Determine the [X, Y] coordinate at the center of the cell enclosing the given text.  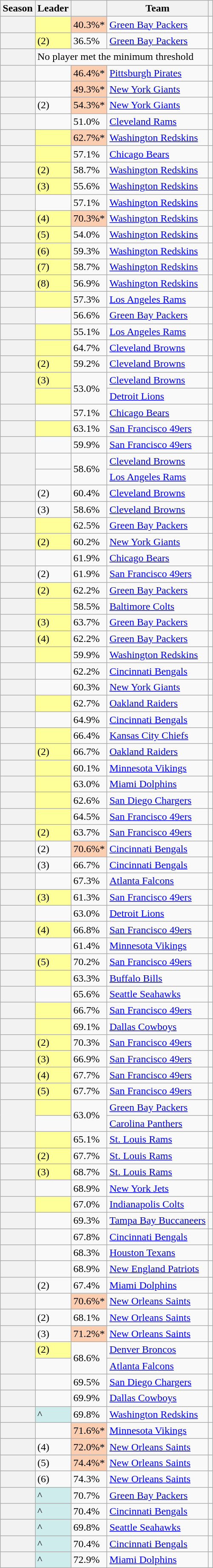
57.3% [89, 299]
Baltimore Colts [157, 606]
54.3%* [89, 105]
Buffalo Bills [157, 978]
74.3% [89, 1479]
Cleveland Rams [157, 121]
62.7%* [89, 138]
60.3% [89, 687]
55.1% [89, 332]
70.3%* [89, 219]
60.1% [89, 768]
67.4% [89, 1285]
71.6%* [89, 1430]
68.6% [89, 1358]
65.1% [89, 1140]
70.3% [89, 1043]
62.5% [89, 526]
69.5% [89, 1382]
63.1% [89, 428]
65.6% [89, 994]
64.9% [89, 720]
61.3% [89, 897]
72.9% [89, 1560]
(7) [53, 267]
67.8% [89, 1237]
Tampa Bay Buccaneers [157, 1220]
74.4%* [89, 1463]
Leader [53, 8]
71.2%* [89, 1334]
67.3% [89, 881]
59.3% [89, 251]
61.4% [89, 946]
69.1% [89, 1027]
66.4% [89, 736]
62.6% [89, 800]
Carolina Panthers [157, 1123]
60.2% [89, 542]
59.2% [89, 364]
66.8% [89, 929]
69.3% [89, 1220]
46.4%* [89, 73]
64.7% [89, 348]
70.7% [89, 1495]
64.5% [89, 816]
51.0% [89, 121]
68.3% [89, 1253]
55.6% [89, 186]
Pittsburgh Pirates [157, 73]
New York Jets [157, 1188]
69.9% [89, 1398]
68.7% [89, 1172]
(8) [53, 283]
56.9% [89, 283]
40.3%* [89, 25]
66.9% [89, 1059]
New England Patriots [157, 1269]
60.4% [89, 493]
Indianapolis Colts [157, 1204]
63.3% [89, 978]
56.6% [89, 315]
36.5% [89, 41]
68.1% [89, 1317]
No player met the minimum threshold [122, 57]
54.0% [89, 235]
53.0% [89, 388]
62.7% [89, 703]
Kansas City Chiefs [157, 736]
Team [157, 8]
Denver Broncos [157, 1350]
70.2% [89, 962]
58.5% [89, 606]
Houston Texans [157, 1253]
Season [18, 8]
49.3%* [89, 89]
72.0%* [89, 1447]
67.0% [89, 1204]
